Return the [X, Y] coordinate for the center point of the cell that contains the specified text.  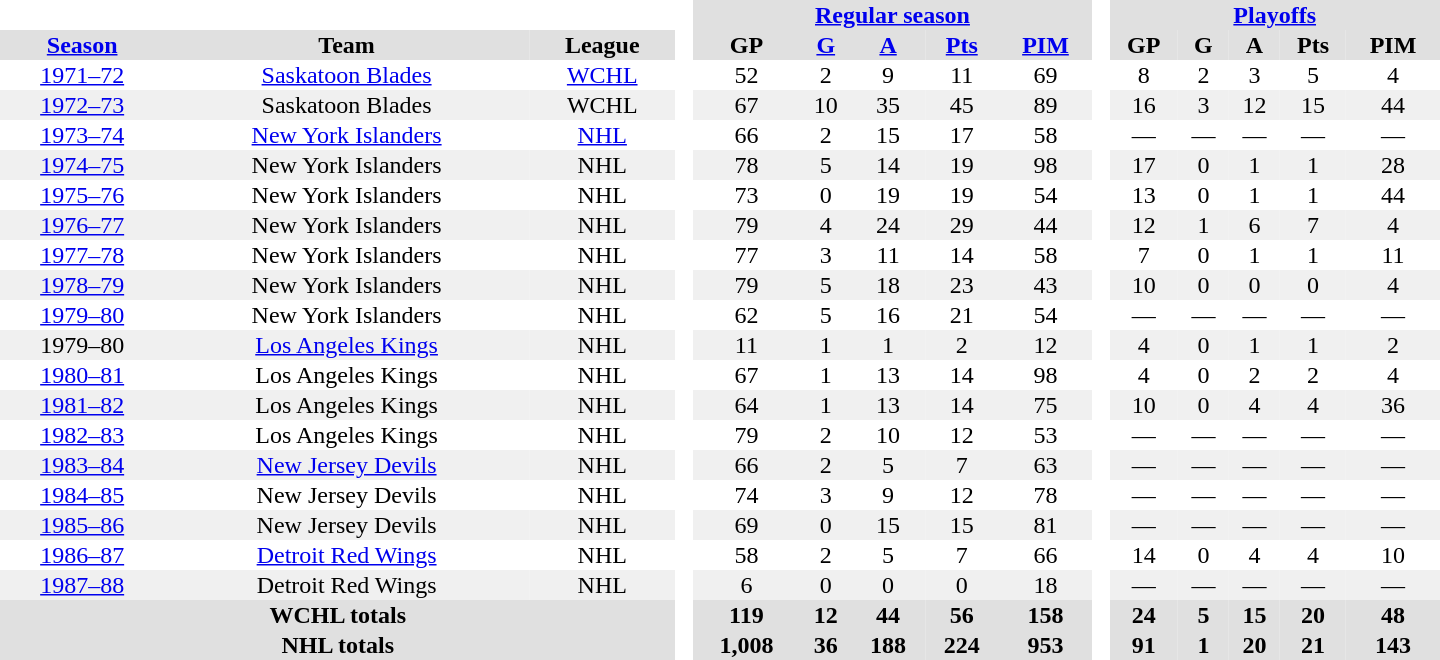
89 [1046, 105]
WCHL totals [338, 615]
NHL totals [338, 645]
188 [888, 645]
43 [1046, 285]
158 [1046, 615]
73 [747, 195]
62 [747, 315]
29 [962, 225]
1983–84 [82, 465]
74 [747, 495]
1980–81 [82, 375]
1976–77 [82, 225]
1986–87 [82, 555]
1978–79 [82, 285]
1972–73 [82, 105]
64 [747, 405]
Playoffs [1274, 15]
77 [747, 255]
119 [747, 615]
8 [1144, 75]
1975–76 [82, 195]
1973–74 [82, 135]
28 [1393, 165]
Season [82, 45]
1977–78 [82, 255]
143 [1393, 645]
91 [1144, 645]
35 [888, 105]
Regular season [893, 15]
48 [1393, 615]
45 [962, 105]
81 [1046, 525]
63 [1046, 465]
953 [1046, 645]
1981–82 [82, 405]
23 [962, 285]
1982–83 [82, 435]
1971–72 [82, 75]
75 [1046, 405]
1985–86 [82, 525]
Team [346, 45]
53 [1046, 435]
1984–85 [82, 495]
56 [962, 615]
224 [962, 645]
52 [747, 75]
1987–88 [82, 585]
1974–75 [82, 165]
League [602, 45]
1,008 [747, 645]
